Determine the (x, y) coordinate at the center of the cell enclosing the given text.  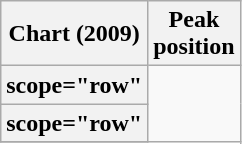
Chart (2009) (74, 34)
Peakposition (194, 34)
